Capture the cell that displays the provided text and extract its (X, Y) central coordinate. 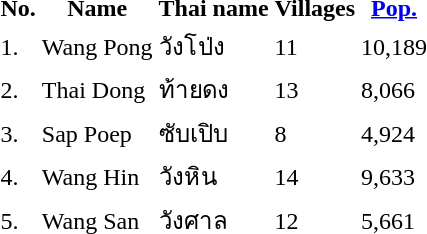
8 (314, 133)
11 (314, 46)
13 (314, 90)
Thai Dong (97, 90)
Wang Pong (97, 46)
Wang Hin (97, 176)
ท้ายดง (214, 90)
Sap Poep (97, 133)
ซับเปิบ (214, 133)
วังหิน (214, 176)
วังโป่ง (214, 46)
14 (314, 176)
